Locate the cell with the specified text and output its (X, Y) center coordinate. 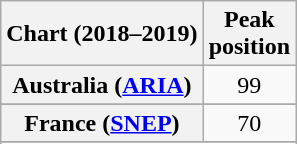
Australia (ARIA) (102, 85)
99 (249, 85)
France (SNEP) (102, 123)
Chart (2018–2019) (102, 34)
Peakposition (249, 34)
70 (249, 123)
